Provide the [X, Y] coordinate of the cell's center where the given text is located.  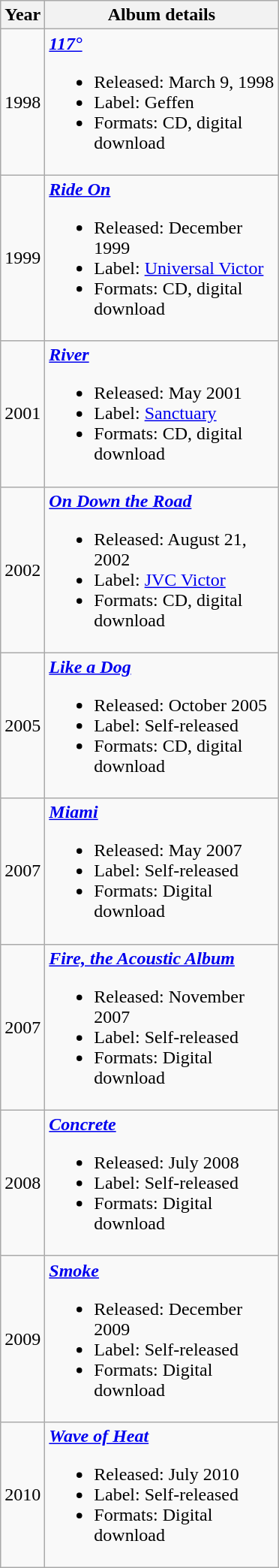
Wave of HeatReleased: July 2010Label: Self-releasedFormats: Digital download [162, 1494]
2001 [22, 414]
Ride OnReleased: December 1999Label: Universal VictorFormats: CD, digital download [162, 258]
MiamiReleased: May 2007Label: Self-releasedFormats: Digital download [162, 871]
1999 [22, 258]
2010 [22, 1494]
On Down the RoadReleased: August 21, 2002Label: JVC VictorFormats: CD, digital download [162, 569]
Like a DogReleased: October 2005Label: Self-releasedFormats: CD, digital download [162, 725]
Year [22, 15]
RiverReleased: May 2001Label: SanctuaryFormats: CD, digital download [162, 414]
ConcreteReleased: July 2008Label: Self-releasedFormats: Digital download [162, 1183]
117°Released: March 9, 1998Label: GeffenFormats: CD, digital download [162, 102]
SmokeReleased: December 2009Label: Self-releasedFormats: Digital download [162, 1338]
Fire, the Acoustic AlbumReleased: November 2007Label: Self-releasedFormats: Digital download [162, 1027]
2008 [22, 1183]
2002 [22, 569]
1998 [22, 102]
2005 [22, 725]
Album details [162, 15]
2009 [22, 1338]
